Detect which cell encompasses the target text, then output its [X, Y] center coordinate. 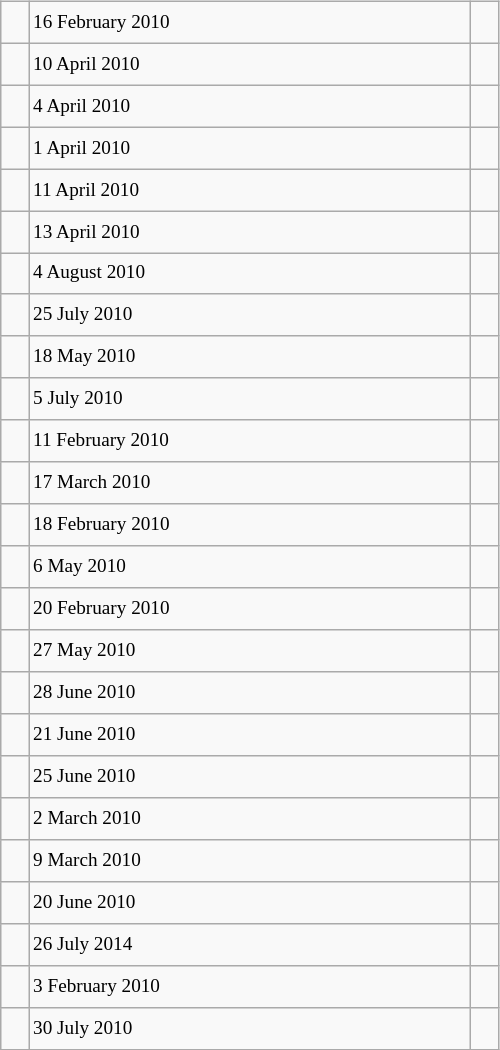
25 June 2010 [249, 777]
4 August 2010 [249, 274]
20 June 2010 [249, 902]
28 June 2010 [249, 693]
20 February 2010 [249, 609]
10 April 2010 [249, 64]
1 April 2010 [249, 148]
9 March 2010 [249, 861]
18 May 2010 [249, 357]
11 April 2010 [249, 190]
27 May 2010 [249, 651]
16 February 2010 [249, 22]
17 March 2010 [249, 483]
30 July 2010 [249, 1028]
5 July 2010 [249, 399]
21 June 2010 [249, 735]
26 July 2014 [249, 944]
18 February 2010 [249, 525]
4 April 2010 [249, 106]
6 May 2010 [249, 567]
13 April 2010 [249, 232]
2 March 2010 [249, 819]
25 July 2010 [249, 315]
3 February 2010 [249, 986]
11 February 2010 [249, 441]
